For the text-containing cell, return its midpoint in [x, y] coordinate format. 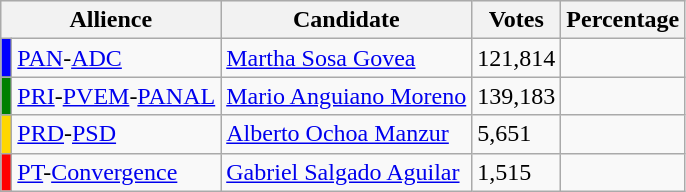
Votes [516, 20]
139,183 [516, 96]
PRI-PVEM-PANAL [116, 96]
PT-Convergence [116, 172]
1,515 [516, 172]
Gabriel Salgado Aguilar [346, 172]
Percentage [623, 20]
Martha Sosa Govea [346, 58]
PRD-PSD [116, 134]
Allience [111, 20]
Alberto Ochoa Manzur [346, 134]
5,651 [516, 134]
Candidate [346, 20]
Mario Anguiano Moreno [346, 96]
121,814 [516, 58]
PAN-ADC [116, 58]
